Extract the (x, y) coordinate from the center of the cell holding the provided text.  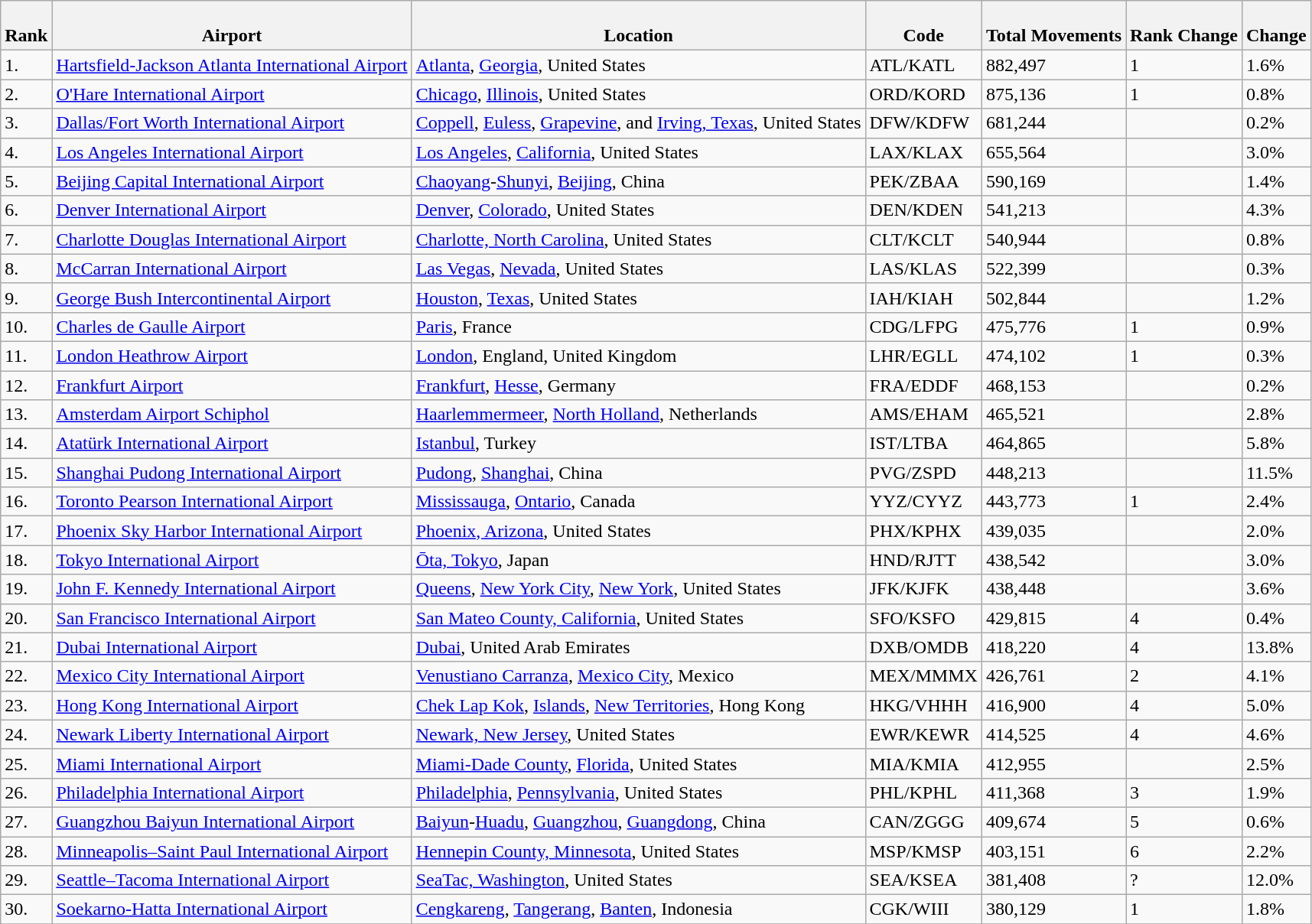
5 (1184, 822)
SEA/KSEA (923, 880)
2.4% (1276, 502)
Newark Liberty International Airport (232, 734)
2.0% (1276, 531)
13.8% (1276, 647)
Paris, France (638, 327)
409,674 (1053, 822)
Pudong, Shanghai, China (638, 473)
San Francisco International Airport (232, 618)
4.1% (1276, 676)
Dallas/Fort Worth International Airport (232, 123)
SFO/KSFO (923, 618)
1.9% (1276, 792)
Frankfurt Airport (232, 385)
475,776 (1053, 327)
Chaoyang-Shunyi, Beijing, China (638, 181)
3 (1184, 792)
17. (26, 531)
Hong Kong International Airport (232, 705)
11. (26, 356)
Dubai, United Arab Emirates (638, 647)
LAX/KLAX (923, 152)
438,542 (1053, 560)
381,408 (1053, 880)
29. (26, 880)
Charlotte, North Carolina, United States (638, 239)
Total Movements (1053, 26)
0.6% (1276, 822)
? (1184, 880)
London Heathrow Airport (232, 356)
28. (26, 851)
1.4% (1276, 181)
Airport (232, 26)
418,220 (1053, 647)
5.0% (1276, 705)
Phoenix Sky Harbor International Airport (232, 531)
2 (1184, 676)
O'Hare International Airport (232, 94)
Istanbul, Turkey (638, 444)
Denver, Colorado, United States (638, 210)
Minneapolis–Saint Paul International Airport (232, 851)
DEN/KDEN (923, 210)
1. (26, 65)
PHL/KPHL (923, 792)
Rank (26, 26)
IST/LTBA (923, 444)
Philadelphia International Airport (232, 792)
13. (26, 415)
Rank Change (1184, 26)
CDG/LFPG (923, 327)
0.9% (1276, 327)
Frankfurt, Hesse, Germany (638, 385)
2.2% (1276, 851)
Soekarno-Hatta International Airport (232, 909)
541,213 (1053, 210)
1.8% (1276, 909)
22. (26, 676)
Charlotte Douglas International Airport (232, 239)
PVG/ZSPD (923, 473)
Charles de Gaulle Airport (232, 327)
Shanghai Pudong International Airport (232, 473)
681,244 (1053, 123)
DFW/KDFW (923, 123)
448,213 (1053, 473)
HKG/VHHH (923, 705)
Mississauga, Ontario, Canada (638, 502)
Atatürk International Airport (232, 444)
DXB/OMDB (923, 647)
1.2% (1276, 298)
EWR/KEWR (923, 734)
Haarlemmermeer, North Holland, Netherlands (638, 415)
403,151 (1053, 851)
Coppell, Euless, Grapevine, and Irving, Texas, United States (638, 123)
4.3% (1276, 210)
IAH/KIAH (923, 298)
429,815 (1053, 618)
ORD/KORD (923, 94)
16. (26, 502)
Chicago, Illinois, United States (638, 94)
502,844 (1053, 298)
Code (923, 26)
Tokyo International Airport (232, 560)
Los Angeles International Airport (232, 152)
Ōta, Tokyo, Japan (638, 560)
4.6% (1276, 734)
411,368 (1053, 792)
2.5% (1276, 763)
MEX/MMMX (923, 676)
12.0% (1276, 880)
MSP/KMSP (923, 851)
Dubai International Airport (232, 647)
PHX/KPHX (923, 531)
Atlanta, Georgia, United States (638, 65)
FRA/EDDF (923, 385)
Toronto Pearson International Airport (232, 502)
Change (1276, 26)
655,564 (1053, 152)
LAS/KLAS (923, 268)
6. (26, 210)
YYZ/CYYZ (923, 502)
7. (26, 239)
Hartsfield-Jackson Atlanta International Airport (232, 65)
George Bush Intercontinental Airport (232, 298)
McCarran International Airport (232, 268)
3.6% (1276, 589)
CLT/KCLT (923, 239)
Miami-Dade County, Florida, United States (638, 763)
5.8% (1276, 444)
SeaTac, Washington, United States (638, 880)
438,448 (1053, 589)
11.5% (1276, 473)
Miami International Airport (232, 763)
380,129 (1053, 909)
Baiyun-Huadu, Guangzhou, Guangdong, China (638, 822)
CGK/WIII (923, 909)
Beijing Capital International Airport (232, 181)
540,944 (1053, 239)
25. (26, 763)
Phoenix, Arizona, United States (638, 531)
Newark, New Jersey, United States (638, 734)
Location (638, 26)
23. (26, 705)
875,136 (1053, 94)
Houston, Texas, United States (638, 298)
882,497 (1053, 65)
412,955 (1053, 763)
10. (26, 327)
Mexico City International Airport (232, 676)
19. (26, 589)
Las Vegas, Nevada, United States (638, 268)
Hennepin County, Minnesota, United States (638, 851)
John F. Kennedy International Airport (232, 589)
0.4% (1276, 618)
26. (26, 792)
443,773 (1053, 502)
MIA/KMIA (923, 763)
426,761 (1053, 676)
20. (26, 618)
468,153 (1053, 385)
Chek Lap Kok, Islands, New Territories, Hong Kong (638, 705)
Seattle–Tacoma International Airport (232, 880)
12. (26, 385)
JFK/KJFK (923, 589)
474,102 (1053, 356)
Guangzhou Baiyun International Airport (232, 822)
San Mateo County, California, United States (638, 618)
8. (26, 268)
30. (26, 909)
CAN/ZGGG (923, 822)
AMS/EHAM (923, 415)
Venustiano Carranza, Mexico City, Mexico (638, 676)
464,865 (1053, 444)
14. (26, 444)
6 (1184, 851)
2.8% (1276, 415)
9. (26, 298)
3. (26, 123)
ATL/KATL (923, 65)
21. (26, 647)
Cengkareng, Tangerang, Banten, Indonesia (638, 909)
18. (26, 560)
24. (26, 734)
5. (26, 181)
27. (26, 822)
Denver International Airport (232, 210)
London, England, United Kingdom (638, 356)
522,399 (1053, 268)
439,035 (1053, 531)
Amsterdam Airport Schiphol (232, 415)
Philadelphia, Pennsylvania, United States (638, 792)
414,525 (1053, 734)
465,521 (1053, 415)
15. (26, 473)
590,169 (1053, 181)
Queens, New York City, New York, United States (638, 589)
HND/RJTT (923, 560)
PEK/ZBAA (923, 181)
2. (26, 94)
LHR/EGLL (923, 356)
Los Angeles, California, United States (638, 152)
416,900 (1053, 705)
4. (26, 152)
1.6% (1276, 65)
